Output the [X, Y] coordinate of the center of the cell containing the given text.  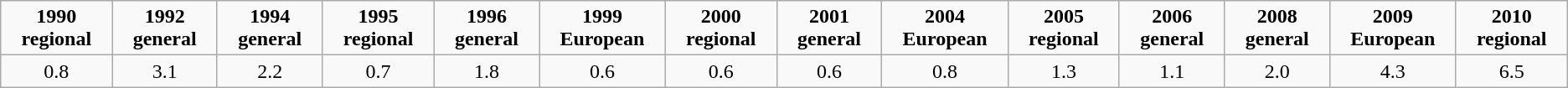
3.1 [165, 71]
2000 regional [720, 28]
1990 regional [57, 28]
1992 general [165, 28]
2008 general [1277, 28]
2009 European [1393, 28]
1996 general [487, 28]
1994 general [270, 28]
2.0 [1277, 71]
1.1 [1172, 71]
0.7 [379, 71]
1999 European [602, 28]
2.2 [270, 71]
2001 general [829, 28]
2010 regional [1511, 28]
4.3 [1393, 71]
1995 regional [379, 28]
2006 general [1172, 28]
2005 regional [1064, 28]
1.8 [487, 71]
2004 European [945, 28]
1.3 [1064, 71]
6.5 [1511, 71]
